Return (x, y) of the center of cell containing provided text 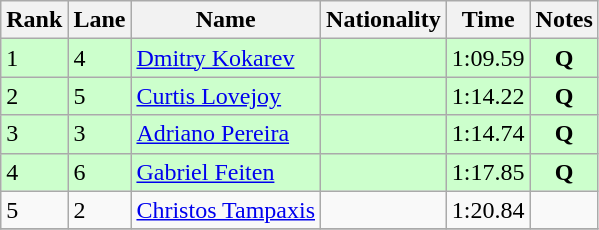
Rank (34, 20)
1:20.84 (488, 210)
6 (100, 172)
Dmitry Kokarev (226, 58)
1:17.85 (488, 172)
1:09.59 (488, 58)
Christos Tampaxis (226, 210)
Name (226, 20)
1 (34, 58)
Curtis Lovejoy (226, 96)
Adriano Pereira (226, 134)
Nationality (384, 20)
Time (488, 20)
Lane (100, 20)
Notes (564, 20)
Gabriel Feiten (226, 172)
1:14.74 (488, 134)
1:14.22 (488, 96)
